Return (x, y) of the center of cell containing provided text 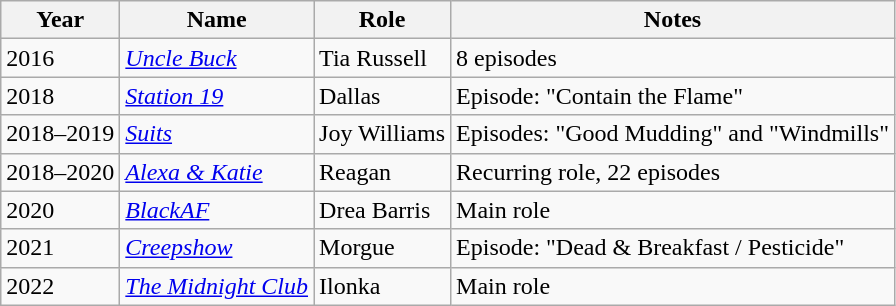
2018–2019 (60, 134)
Drea Barris (382, 210)
2018–2020 (60, 172)
Notes (673, 20)
8 episodes (673, 58)
The Midnight Club (217, 286)
2016 (60, 58)
Tia Russell (382, 58)
Dallas (382, 96)
Episodes: "Good Mudding" and "Windmills" (673, 134)
Joy Williams (382, 134)
2021 (60, 248)
Alexa & Katie (217, 172)
Year (60, 20)
BlackAF (217, 210)
Uncle Buck (217, 58)
Role (382, 20)
Recurring role, 22 episodes (673, 172)
2022 (60, 286)
Creepshow (217, 248)
Name (217, 20)
2018 (60, 96)
Episode: "Contain the Flame" (673, 96)
Station 19 (217, 96)
Suits (217, 134)
2020 (60, 210)
Morgue (382, 248)
Episode: "Dead & Breakfast / Pesticide" (673, 248)
Reagan (382, 172)
Ilonka (382, 286)
